Find where the given text appears and provide that cell's center as (x, y) coordinate. 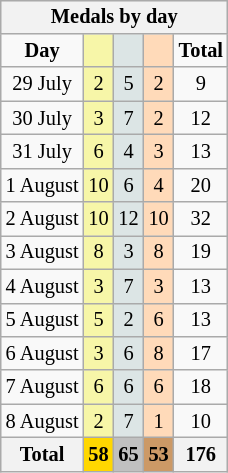
3 August (42, 253)
Medals by day (114, 17)
30 July (42, 118)
9 (201, 84)
32 (201, 219)
31 July (42, 152)
8 August (42, 421)
4 August (42, 286)
176 (201, 455)
2 August (42, 219)
58 (98, 455)
19 (201, 253)
1 August (42, 185)
Day (42, 51)
1 (159, 421)
6 August (42, 354)
5 August (42, 320)
18 (201, 387)
29 July (42, 84)
17 (201, 354)
20 (201, 185)
65 (129, 455)
53 (159, 455)
7 August (42, 387)
